Output the [X, Y] coordinate of the center of the cell containing the given text.  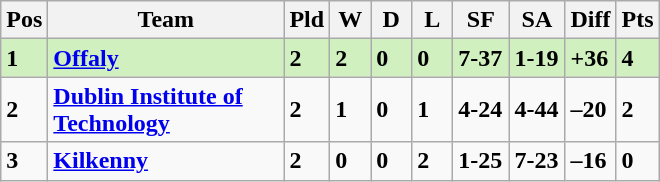
L [432, 20]
Offaly [166, 58]
7-37 [481, 58]
1-19 [537, 58]
Dublin Institute of Technology [166, 110]
W [350, 20]
Team [166, 20]
–16 [590, 161]
7-23 [537, 161]
SF [481, 20]
1-25 [481, 161]
4 [638, 58]
SA [537, 20]
4-24 [481, 110]
Pos [24, 20]
4-44 [537, 110]
D [392, 20]
Pts [638, 20]
3 [24, 161]
Diff [590, 20]
–20 [590, 110]
+36 [590, 58]
Kilkenny [166, 161]
Pld [307, 20]
